Search for the cell housing the specified text and yield its [x, y] center coordinate. 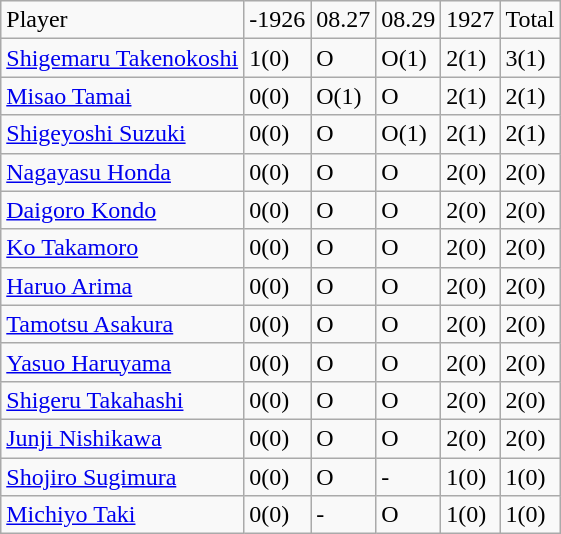
1927 [470, 20]
Yasuo Haruyama [122, 362]
3(1) [530, 58]
Michiyo Taki [122, 515]
Shigeyoshi Suzuki [122, 134]
08.29 [408, 20]
Shojiro Sugimura [122, 477]
-1926 [278, 20]
Daigoro Kondo [122, 210]
Shigeru Takahashi [122, 400]
Shigemaru Takenokoshi [122, 58]
Nagayasu Honda [122, 172]
Total [530, 20]
Junji Nishikawa [122, 438]
08.27 [344, 20]
Haruo Arima [122, 286]
Ko Takamoro [122, 248]
Misao Tamai [122, 96]
Player [122, 20]
Tamotsu Asakura [122, 324]
